Provide the [X, Y] coordinate of the cell's center where the given text is located.  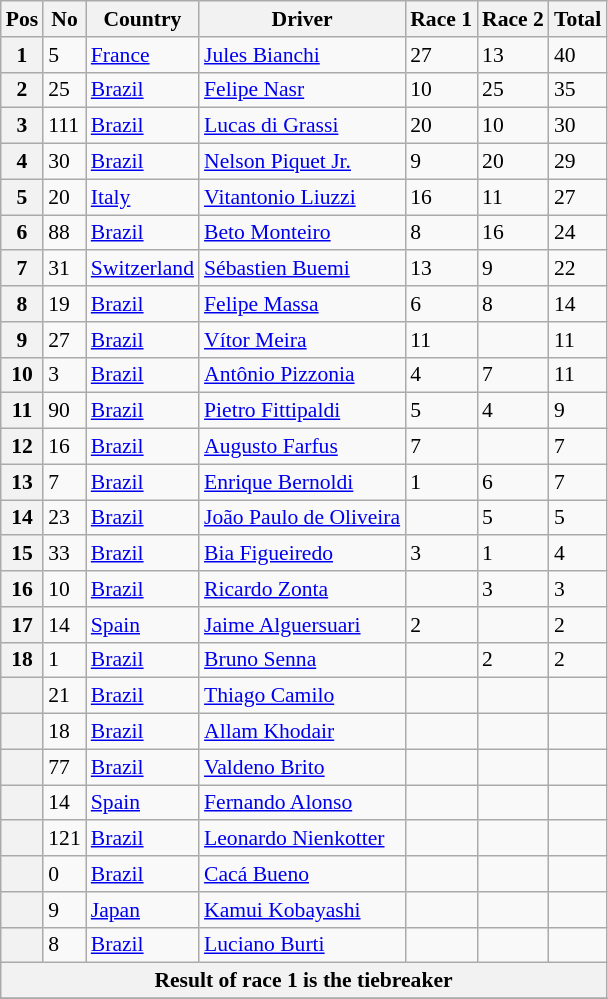
Vitantonio Liuzzi [302, 197]
Pietro Fittipaldi [302, 411]
77 [64, 767]
Race 1 [441, 19]
35 [578, 90]
Pos [22, 19]
19 [64, 304]
Result of race 1 is the tiebreaker [304, 981]
France [142, 55]
23 [64, 518]
Fernando Alonso [302, 803]
Luciano Burti [302, 945]
Ricardo Zonta [302, 589]
Enrique Bernoldi [302, 482]
Leonardo Nienkotter [302, 839]
31 [64, 269]
Lucas di Grassi [302, 126]
Driver [302, 19]
90 [64, 411]
24 [578, 233]
Jules Bianchi [302, 55]
Race 2 [513, 19]
12 [22, 447]
João Paulo de Oliveira [302, 518]
Switzerland [142, 269]
40 [578, 55]
Total [578, 19]
No [64, 19]
22 [578, 269]
Vítor Meira [302, 340]
Antônio Pizzonia [302, 375]
Valdeno Brito [302, 767]
15 [22, 554]
Bruno Senna [302, 660]
111 [64, 126]
Jaime Alguersuari [302, 625]
21 [64, 696]
Italy [142, 197]
Nelson Piquet Jr. [302, 162]
Felipe Massa [302, 304]
88 [64, 233]
Country [142, 19]
0 [64, 874]
Kamui Kobayashi [302, 910]
Sébastien Buemi [302, 269]
29 [578, 162]
Allam Khodair [302, 732]
121 [64, 839]
Thiago Camilo [302, 696]
Beto Monteiro [302, 233]
Cacá Bueno [302, 874]
Augusto Farfus [302, 447]
Japan [142, 910]
Felipe Nasr [302, 90]
33 [64, 554]
17 [22, 625]
Bia Figueiredo [302, 554]
